Scan for the cell matching the given text and deliver its [X, Y] coordinate at center. 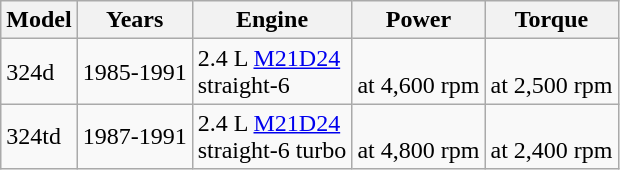
at 4,600 rpm [418, 72]
Model [39, 20]
1987-1991 [134, 136]
2.4 L M21D24 straight-6 turbo [272, 136]
2.4 L M21D24 straight-6 [272, 72]
at 2,500 rpm [552, 72]
1985-1991 [134, 72]
Torque [552, 20]
324td [39, 136]
Power [418, 20]
Engine [272, 20]
at 4,800 rpm [418, 136]
Years [134, 20]
324d [39, 72]
at 2,400 rpm [552, 136]
